Extract the [x, y] coordinate from the center of the cell holding the provided text.  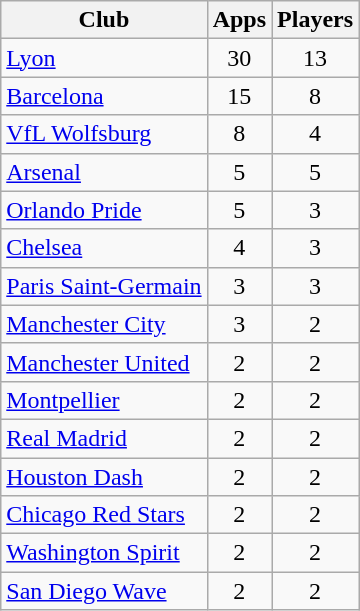
Arsenal [104, 172]
Washington Spirit [104, 553]
Players [316, 20]
15 [239, 96]
Barcelona [104, 96]
Montpellier [104, 400]
Orlando Pride [104, 210]
Club [104, 20]
Manchester City [104, 324]
Paris Saint-Germain [104, 286]
San Diego Wave [104, 591]
Apps [239, 20]
VfL Wolfsburg [104, 134]
Chelsea [104, 248]
13 [316, 58]
Manchester United [104, 362]
30 [239, 58]
Chicago Red Stars [104, 515]
Real Madrid [104, 438]
Houston Dash [104, 477]
Lyon [104, 58]
